Locate the cell with the specified text and output its (x, y) center coordinate. 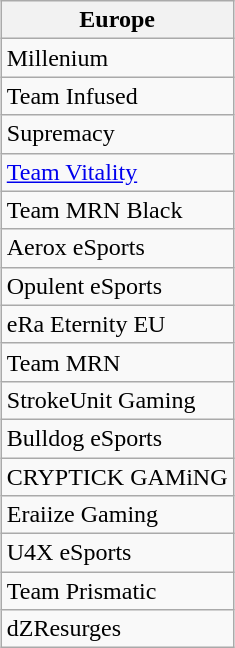
Supremacy (117, 134)
Team Vitality (117, 172)
U4X eSports (117, 553)
Europe (117, 20)
Aerox eSports (117, 248)
StrokeUnit Gaming (117, 400)
Team MRN (117, 362)
Team MRN Black (117, 210)
Team Infused (117, 96)
Eraiize Gaming (117, 515)
CRYPTICK GAMiNG (117, 477)
Bulldog eSports (117, 438)
dZResurges (117, 629)
Millenium (117, 58)
Opulent eSports (117, 286)
eRa Eternity EU (117, 324)
Team Prismatic (117, 591)
